Find where the given text appears and provide that cell's center as [x, y] coordinate. 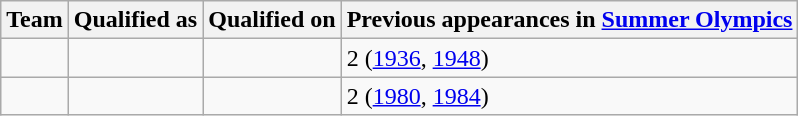
Previous appearances in Summer Olympics [570, 20]
2 (1980, 1984) [570, 96]
Qualified as [135, 20]
Team [35, 20]
Qualified on [272, 20]
2 (1936, 1948) [570, 58]
